Search for the cell housing the specified text and yield its (x, y) center coordinate. 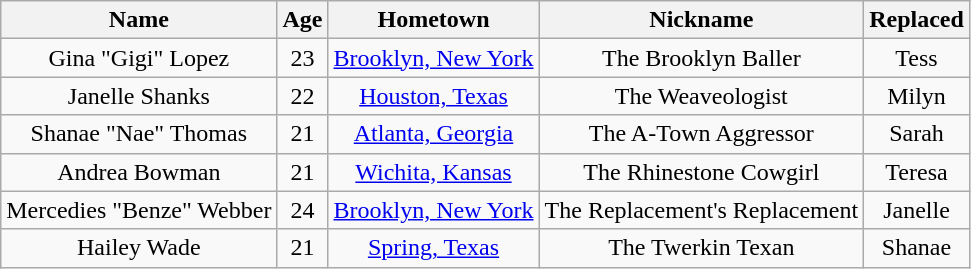
The A-Town Aggressor (702, 134)
22 (302, 96)
Andrea Bowman (139, 172)
Tess (917, 58)
Replaced (917, 20)
Houston, Texas (434, 96)
The Brooklyn Baller (702, 58)
Sarah (917, 134)
Janelle (917, 210)
The Twerkin Texan (702, 248)
24 (302, 210)
Nickname (702, 20)
Spring, Texas (434, 248)
Teresa (917, 172)
Name (139, 20)
Wichita, Kansas (434, 172)
Hometown (434, 20)
Atlanta, Georgia (434, 134)
The Rhinestone Cowgirl (702, 172)
Milyn (917, 96)
The Weaveologist (702, 96)
Janelle Shanks (139, 96)
Gina "Gigi" Lopez (139, 58)
Shanae "Nae" Thomas (139, 134)
Mercedies "Benze" Webber (139, 210)
Age (302, 20)
The Replacement's Replacement (702, 210)
Hailey Wade (139, 248)
Shanae (917, 248)
23 (302, 58)
